Pinpoint the cell where the given text exists, returning its [x, y] midpoint coordinate. 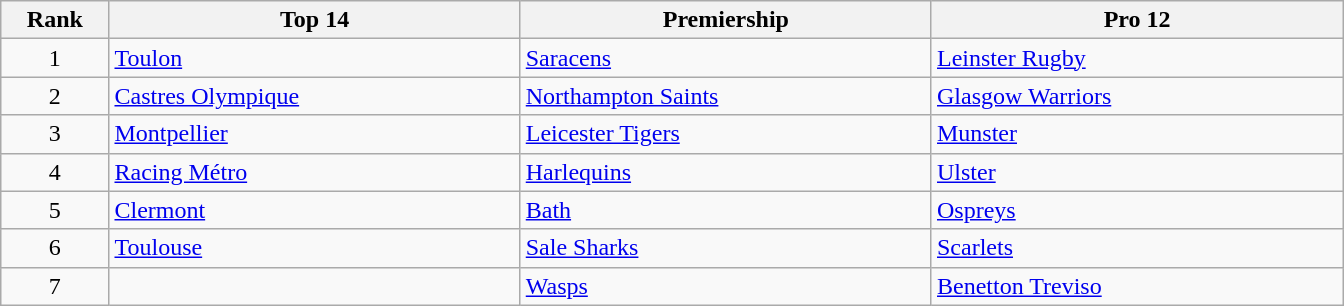
Sale Sharks [726, 248]
Harlequins [726, 172]
Clermont [314, 210]
Bath [726, 210]
Toulouse [314, 248]
Saracens [726, 58]
Rank [55, 20]
Montpellier [314, 134]
5 [55, 210]
Wasps [726, 286]
Glasgow Warriors [1136, 96]
Pro 12 [1136, 20]
Benetton Treviso [1136, 286]
Ulster [1136, 172]
Munster [1136, 134]
Top 14 [314, 20]
Northampton Saints [726, 96]
1 [55, 58]
7 [55, 286]
Scarlets [1136, 248]
Toulon [314, 58]
2 [55, 96]
3 [55, 134]
Leicester Tigers [726, 134]
Castres Olympique [314, 96]
Leinster Rugby [1136, 58]
Premiership [726, 20]
4 [55, 172]
Racing Métro [314, 172]
6 [55, 248]
Ospreys [1136, 210]
